Find where the given text appears and provide that cell's center as (x, y) coordinate. 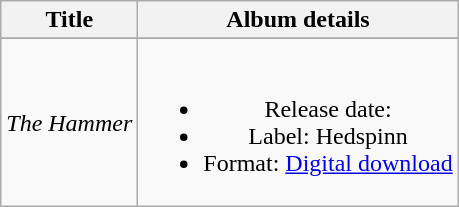
Title (70, 20)
Album details (298, 20)
The Hammer (70, 122)
Release date: Label: HedspinnFormat: Digital download (298, 122)
